From the cell containing the given text, extract its center point as (X, Y) coordinate. 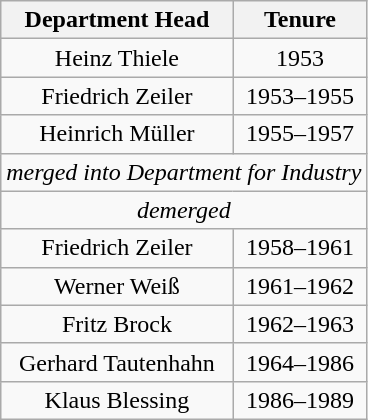
1964–1986 (300, 362)
1955–1957 (300, 134)
1958–1961 (300, 248)
Gerhard Tautenhahn (117, 362)
Department Head (117, 20)
1961–1962 (300, 286)
demerged (184, 210)
Heinrich Müller (117, 134)
1953 (300, 58)
Fritz Brock (117, 324)
Werner Weiß (117, 286)
1953–1955 (300, 96)
merged into Department for Industry (184, 172)
Klaus Blessing (117, 400)
Heinz Thiele (117, 58)
1986–1989 (300, 400)
Tenure (300, 20)
1962–1963 (300, 324)
